From the cell containing the given text, extract its center point as (x, y) coordinate. 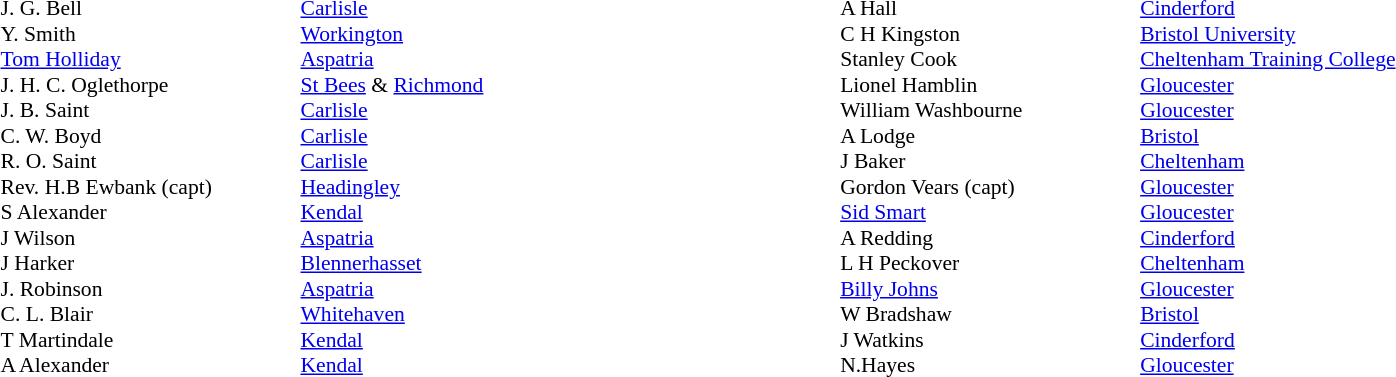
A Redding (990, 238)
A Lodge (990, 136)
Rev. H.B Ewbank (capt) (150, 187)
Headingley (392, 187)
R. O. Saint (150, 161)
Gordon Vears (capt) (990, 187)
Y. Smith (150, 34)
Stanley Cook (990, 59)
Sid Smart (990, 213)
Tom Holliday (150, 59)
Lionel Hamblin (990, 85)
C. W. Boyd (150, 136)
Bristol University (1268, 34)
C. L. Blair (150, 315)
Billy Johns (990, 289)
William Washbourne (990, 111)
Workington (392, 34)
L H Peckover (990, 263)
J Wilson (150, 238)
J Harker (150, 263)
J. B. Saint (150, 111)
C H Kingston (990, 34)
W Bradshaw (990, 315)
S Alexander (150, 213)
Whitehaven (392, 315)
J Baker (990, 161)
Cheltenham Training College (1268, 59)
St Bees & Richmond (392, 85)
T Martindale (150, 340)
Blennerhasset (392, 263)
J. H. C. Oglethorpe (150, 85)
J Watkins (990, 340)
J. Robinson (150, 289)
